Determine the (x, y) coordinate at the center of the cell enclosing the given text.  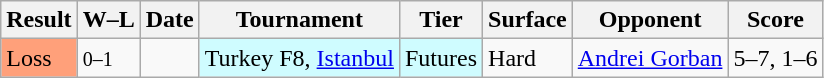
W–L (108, 20)
Futures (440, 58)
Opponent (650, 20)
0–1 (108, 58)
Loss (39, 58)
5–7, 1–6 (776, 58)
Date (170, 20)
Tier (440, 20)
Surface (528, 20)
Hard (528, 58)
Andrei Gorban (650, 58)
Result (39, 20)
Turkey F8, Istanbul (299, 58)
Score (776, 20)
Tournament (299, 20)
